From the cell containing the given text, extract its center point as [X, Y] coordinate. 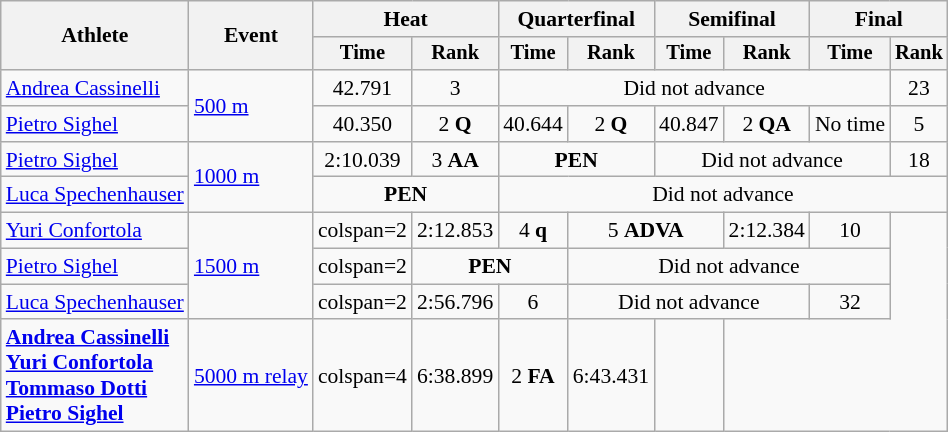
6:38.899 [455, 376]
40.350 [362, 124]
40.847 [688, 124]
500 m [251, 106]
2:12.853 [455, 231]
5 [919, 124]
colspan=4 [362, 376]
Heat [406, 19]
42.791 [362, 88]
2:56.796 [455, 302]
1000 m [251, 178]
1500 m [251, 266]
6 [532, 302]
Athlete [95, 36]
2:12.384 [767, 231]
10 [850, 231]
23 [919, 88]
Andrea CassinelliYuri ConfortolaTommaso DottiPietro Sighel [95, 376]
Andrea Cassinelli [95, 88]
Final [879, 19]
6:43.431 [611, 376]
2:10.039 [362, 160]
5000 m relay [251, 376]
2 FA [532, 376]
3 AA [455, 160]
No time [850, 124]
4 q [532, 231]
Yuri Confortola [95, 231]
18 [919, 160]
40.644 [532, 124]
5 ADVA [646, 231]
32 [850, 302]
Quarterfinal [576, 19]
Event [251, 36]
Semifinal [732, 19]
2 QA [767, 124]
3 [455, 88]
